From the cell containing the given text, extract its center point as (X, Y) coordinate. 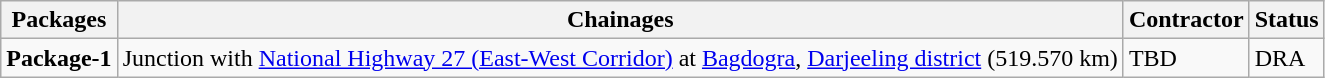
TBD (1186, 58)
Status (1286, 20)
DRA (1286, 58)
Chainages (620, 20)
Contractor (1186, 20)
Package-1 (59, 58)
Packages (59, 20)
Junction with National Highway 27 (East-West Corridor) at Bagdogra, Darjeeling district (519.570 km) (620, 58)
